Pinpoint the cell where the given text exists, returning its [X, Y] midpoint coordinate. 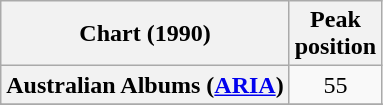
Peakposition [335, 34]
Australian Albums (ARIA) [145, 85]
55 [335, 85]
Chart (1990) [145, 34]
